Locate the cell with the specified text and output its (X, Y) center coordinate. 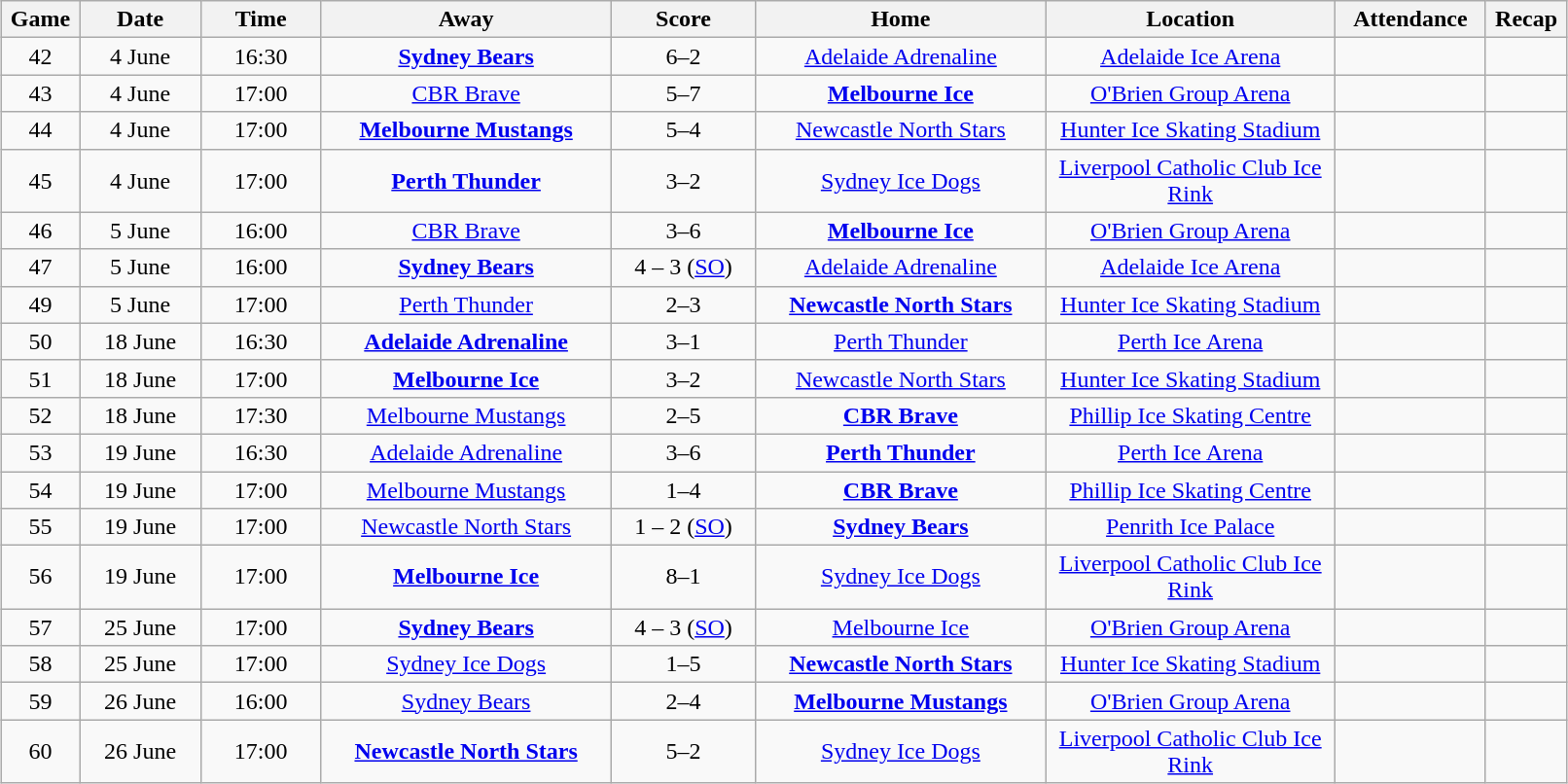
56 (41, 578)
3–1 (683, 341)
Away (466, 19)
6–2 (683, 56)
1–5 (683, 664)
46 (41, 231)
1–4 (683, 489)
Home (901, 19)
53 (41, 452)
45 (41, 181)
52 (41, 415)
58 (41, 664)
51 (41, 378)
54 (41, 489)
60 (41, 751)
44 (41, 130)
2–3 (683, 304)
59 (41, 701)
Score (683, 19)
Attendance (1410, 19)
5–4 (683, 130)
47 (41, 267)
5–2 (683, 751)
55 (41, 527)
Recap (1526, 19)
5–7 (683, 93)
1 – 2 (SO) (683, 527)
49 (41, 304)
Location (1191, 19)
Date (140, 19)
43 (41, 93)
2–4 (683, 701)
42 (41, 56)
Penrith Ice Palace (1191, 527)
50 (41, 341)
Time (261, 19)
8–1 (683, 578)
17:30 (261, 415)
Game (41, 19)
2–5 (683, 415)
57 (41, 627)
